Output the [x, y] coordinate of the center of the cell containing the given text.  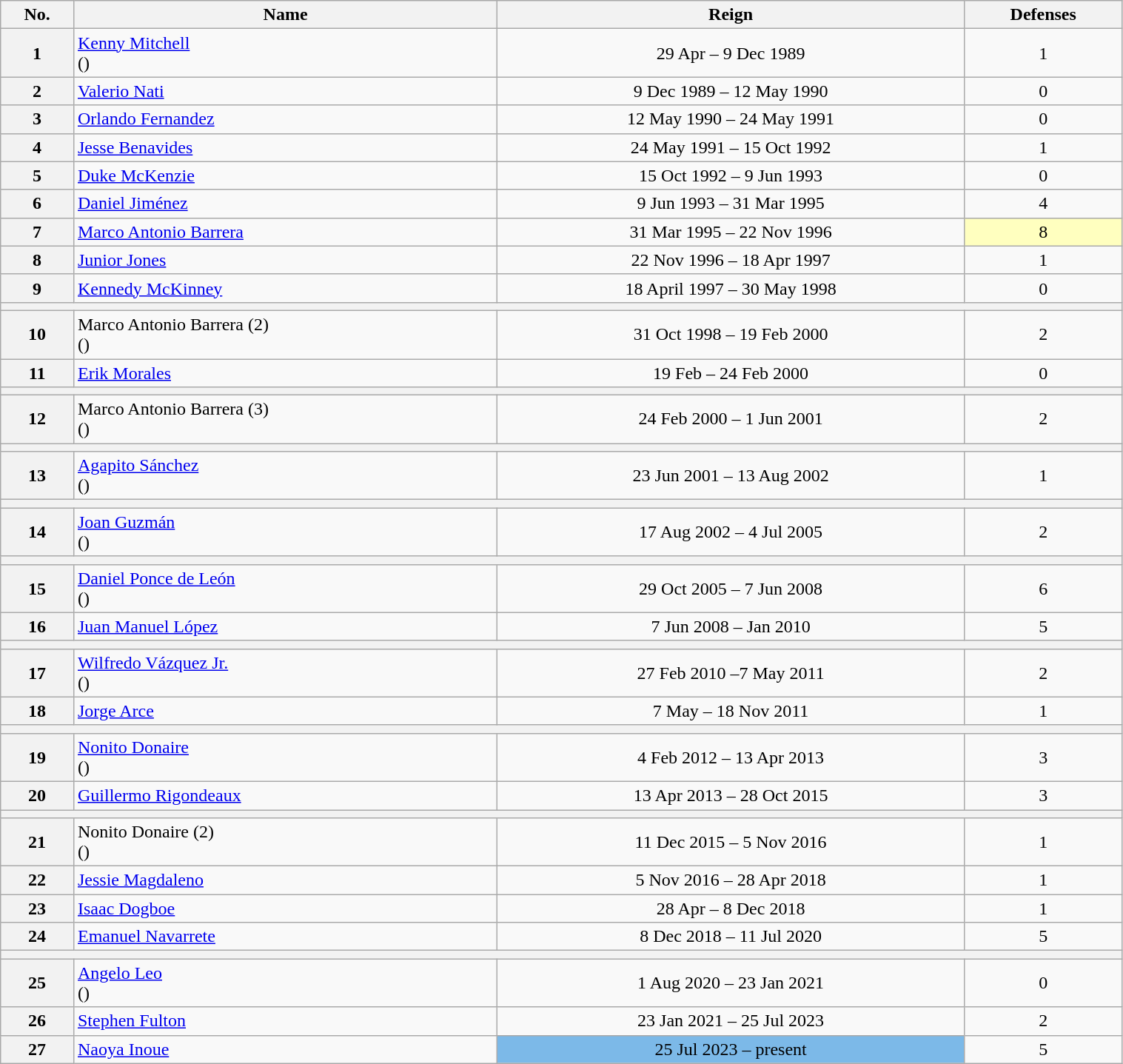
7 [37, 232]
No. [37, 15]
15 [37, 588]
23 Jan 2021 – 25 Jul 2023 [731, 1021]
Daniel Jiménez [285, 204]
12 May 1990 – 24 May 1991 [731, 119]
11 Dec 2015 – 5 Nov 2016 [731, 843]
22 [37, 880]
22 Nov 1996 – 18 Apr 1997 [731, 260]
8 Dec 2018 – 11 Jul 2020 [731, 937]
Jesse Benavides [285, 147]
Kenny Mitchell() [285, 53]
Nonito Donaire (2)() [285, 843]
Marco Antonio Barrera [285, 232]
Kennedy McKinney [285, 288]
Angelo Leo() [285, 983]
15 Oct 1992 – 9 Jun 1993 [731, 175]
Orlando Fernandez [285, 119]
18 April 1997 – 30 May 1998 [731, 288]
27 [37, 1049]
Valerio Nati [285, 91]
Joan Guzmán() [285, 532]
Juan Manuel López [285, 626]
24 May 1991 – 15 Oct 1992 [731, 147]
24 [37, 937]
26 [37, 1021]
Isaac Dogboe [285, 909]
31 Mar 1995 – 22 Nov 1996 [731, 232]
19 Feb – 24 Feb 2000 [731, 372]
28 Apr – 8 Dec 2018 [731, 909]
Guillermo Rigondeaux [285, 795]
17 [37, 672]
29 Oct 2005 – 7 Jun 2008 [731, 588]
31 Oct 1998 – 19 Feb 2000 [731, 335]
29 Apr – 9 Dec 1989 [731, 53]
Name [285, 15]
1 Aug 2020 – 23 Jan 2021 [731, 983]
12 [37, 419]
20 [37, 795]
7 Jun 2008 – Jan 2010 [731, 626]
Nonito Donaire() [285, 757]
9 [37, 288]
Reign [731, 15]
21 [37, 843]
Duke McKenzie [285, 175]
Marco Antonio Barrera (3)() [285, 419]
25 Jul 2023 – present [731, 1049]
14 [37, 532]
7 May – 18 Nov 2011 [731, 711]
17 Aug 2002 – 4 Jul 2005 [731, 532]
Naoya Inoue [285, 1049]
9 Jun 1993 – 31 Mar 1995 [731, 204]
23 Jun 2001 – 13 Aug 2002 [731, 475]
Jorge Arce [285, 711]
4 Feb 2012 – 13 Apr 2013 [731, 757]
11 [37, 372]
25 [37, 983]
19 [37, 757]
Junior Jones [285, 260]
Stephen Fulton [285, 1021]
24 Feb 2000 – 1 Jun 2001 [731, 419]
27 Feb 2010 –7 May 2011 [731, 672]
Daniel Ponce de León() [285, 588]
Agapito Sánchez() [285, 475]
13 [37, 475]
13 Apr 2013 – 28 Oct 2015 [731, 795]
23 [37, 909]
Wilfredo Vázquez Jr.() [285, 672]
Marco Antonio Barrera (2)() [285, 335]
5 Nov 2016 – 28 Apr 2018 [731, 880]
Emanuel Navarrete [285, 937]
9 Dec 1989 – 12 May 1990 [731, 91]
16 [37, 626]
Defenses [1043, 15]
10 [37, 335]
Erik Morales [285, 372]
18 [37, 711]
Jessie Magdaleno [285, 880]
